Provide the [x, y] coordinate of the cell's center where the given text is located.  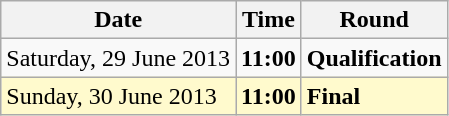
Date [118, 20]
Final [374, 96]
Saturday, 29 June 2013 [118, 58]
Sunday, 30 June 2013 [118, 96]
Round [374, 20]
Qualification [374, 58]
Time [269, 20]
